Find where the given text appears and provide that cell's center as (x, y) coordinate. 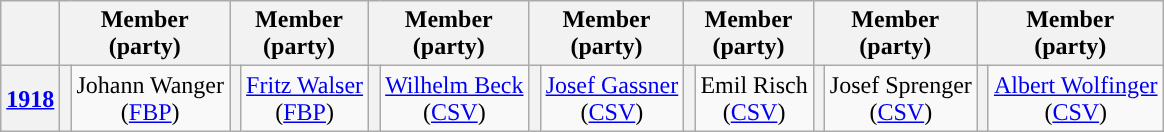
Emil Risch(CSV) (754, 98)
1918 (30, 98)
Fritz Walser(FBP) (305, 98)
Wilhelm Beck(CSV) (454, 98)
Johann Wanger(FBP) (150, 98)
Josef Sprenger(CSV) (900, 98)
Albert Wolfinger(CSV) (1076, 98)
Josef Gassner(CSV) (612, 98)
